Determine the [X, Y] coordinate at the center of the cell enclosing the given text.  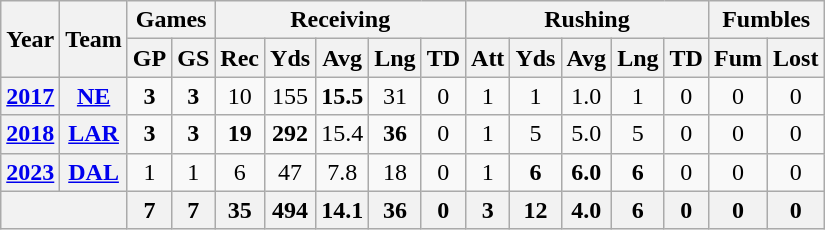
5.0 [586, 134]
Team [94, 39]
Fumbles [766, 20]
Att [488, 58]
15.5 [342, 96]
Rec [240, 58]
494 [290, 210]
14.1 [342, 210]
2017 [30, 96]
292 [290, 134]
15.4 [342, 134]
6.0 [586, 172]
GP [149, 58]
NE [94, 96]
7.8 [342, 172]
10 [240, 96]
DAL [94, 172]
31 [395, 96]
Lost [796, 58]
Receiving [340, 20]
2023 [30, 172]
19 [240, 134]
12 [536, 210]
155 [290, 96]
4.0 [586, 210]
2018 [30, 134]
Rushing [588, 20]
Year [30, 39]
47 [290, 172]
LAR [94, 134]
GS [194, 58]
Games [170, 20]
1.0 [586, 96]
Fum [738, 58]
35 [240, 210]
18 [395, 172]
